Find where the given text appears and provide that cell's center as (x, y) coordinate. 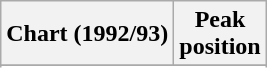
Peakposition (220, 34)
Chart (1992/93) (88, 34)
